Locate the cell with the specified text and output its [x, y] center coordinate. 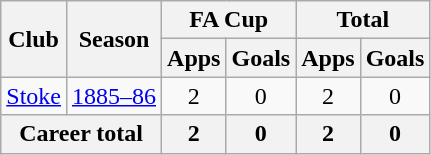
1885–86 [114, 96]
Total [363, 20]
FA Cup [229, 20]
Stoke [34, 96]
Career total [82, 134]
Season [114, 39]
Club [34, 39]
